Locate the cell with the specified text and output its (x, y) center coordinate. 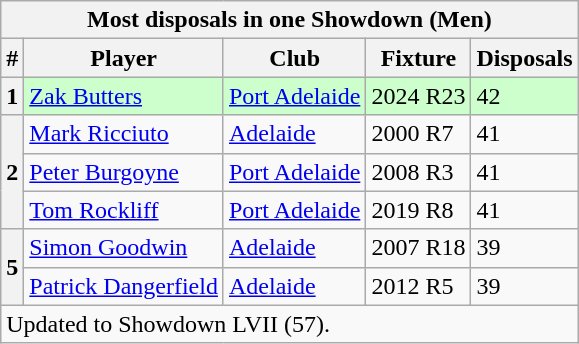
Simon Goodwin (124, 248)
2007 R18 (418, 248)
Fixture (418, 58)
Peter Burgoyne (124, 172)
Most disposals in one Showdown (Men) (290, 20)
Mark Ricciuto (124, 134)
1 (12, 96)
2000 R7 (418, 134)
Patrick Dangerfield (124, 286)
Zak Butters (124, 96)
Player (124, 58)
2008 R3 (418, 172)
2019 R8 (418, 210)
Tom Rockliff (124, 210)
5 (12, 267)
Disposals (524, 58)
2024 R23 (418, 96)
42 (524, 96)
Updated to Showdown LVII (57). (290, 324)
2012 R5 (418, 286)
2 (12, 172)
Club (294, 58)
# (12, 58)
